Extract the [X, Y] coordinate from the center of the cell holding the provided text.  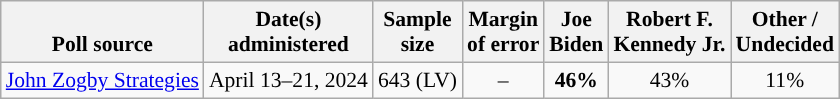
11% [784, 80]
JoeBiden [576, 32]
– [503, 80]
John Zogby Strategies [102, 80]
Date(s)administered [288, 32]
April 13–21, 2024 [288, 80]
46% [576, 80]
Robert F.Kennedy Jr. [669, 32]
Marginof error [503, 32]
643 (LV) [418, 80]
Poll source [102, 32]
Other /Undecided [784, 32]
Samplesize [418, 32]
43% [669, 80]
